Capture the cell that displays the provided text and extract its [x, y] central coordinate. 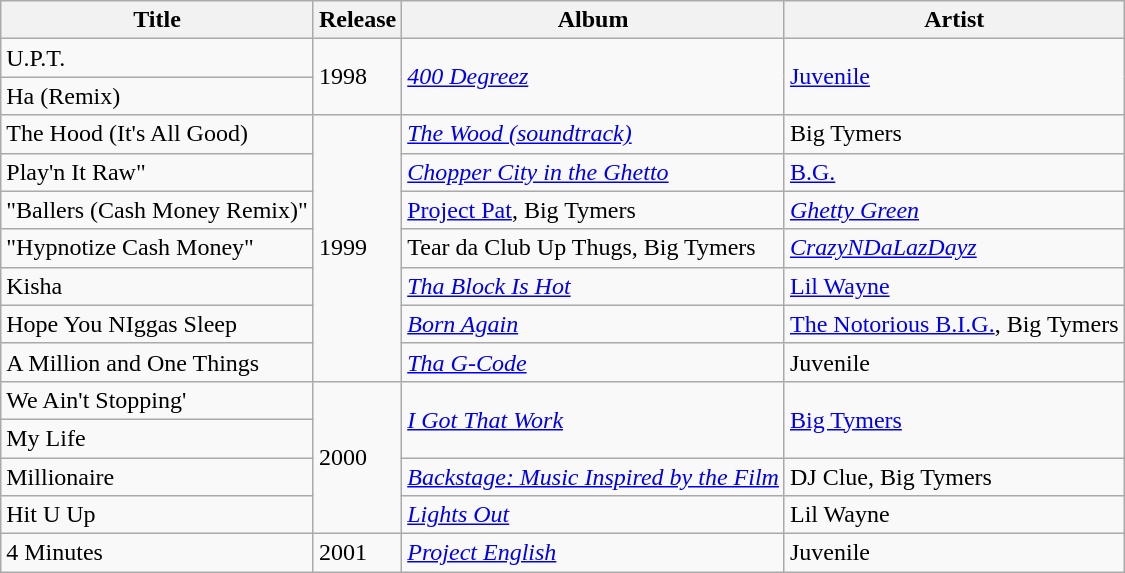
Title [158, 20]
Kisha [158, 286]
Born Again [594, 324]
Hope You NIggas Sleep [158, 324]
Album [594, 20]
The Wood (soundtrack) [594, 134]
1999 [357, 248]
Backstage: Music Inspired by the Film [594, 477]
A Million and One Things [158, 362]
1998 [357, 77]
Tha G-Code [594, 362]
2001 [357, 553]
2000 [357, 457]
Millionaire [158, 477]
Ghetty Green [954, 210]
4 Minutes [158, 553]
We Ain't Stopping' [158, 400]
Project Pat, Big Tymers [594, 210]
Chopper City in the Ghetto [594, 172]
Tha Block Is Hot [594, 286]
Hit U Up [158, 515]
"Hypnotize Cash Money" [158, 248]
Artist [954, 20]
The Notorious B.I.G., Big Tymers [954, 324]
Tear da Club Up Thugs, Big Tymers [594, 248]
400 Degreez [594, 77]
My Life [158, 438]
Project English [594, 553]
Lights Out [594, 515]
Release [357, 20]
B.G. [954, 172]
The Hood (It's All Good) [158, 134]
U.P.T. [158, 58]
CrazyNDaLazDayz [954, 248]
Play'n It Raw" [158, 172]
Ha (Remix) [158, 96]
DJ Clue, Big Tymers [954, 477]
I Got That Work [594, 419]
"Ballers (Cash Money Remix)" [158, 210]
